Search for the cell housing the specified text and yield its (X, Y) center coordinate. 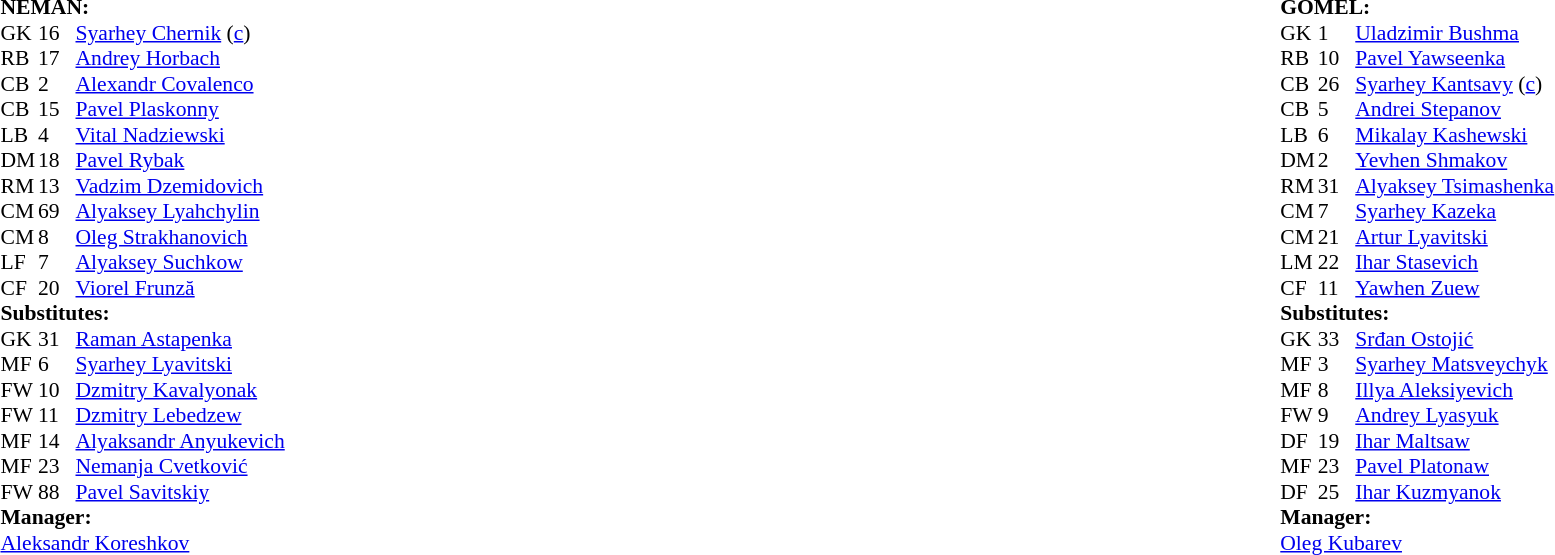
Oleg Strakhanovich (180, 237)
9 (1337, 415)
1 (1337, 33)
Andrey Lyasyuk (1454, 415)
Pavel Platonaw (1454, 467)
17 (57, 59)
Pavel Plaskonny (180, 109)
Andrey Horbach (180, 59)
15 (57, 109)
22 (1337, 263)
20 (57, 288)
Syarhey Chernik (c) (180, 33)
Syarhey Lyavitski (180, 365)
Illya Aleksiyevich (1454, 390)
Vital Nadziewski (180, 135)
13 (57, 186)
Viorel Frunză (180, 288)
5 (1337, 109)
Andrei Stepanov (1454, 109)
18 (57, 161)
Alyaksey Tsimashenka (1454, 186)
33 (1337, 339)
LM (1299, 263)
Yevhen Shmakov (1454, 161)
Artur Lyavitski (1454, 237)
Pavel Rybak (180, 161)
Raman Astapenka (180, 339)
14 (57, 441)
Syarhey Matsveychyk (1454, 365)
Pavel Savitskiy (180, 492)
Alyaksey Suchkow (180, 263)
Dzmitry Lebedzew (180, 415)
Ihar Maltsaw (1454, 441)
88 (57, 492)
Vadzim Dzemidovich (180, 186)
Alexandr Covalenco (180, 84)
19 (1337, 441)
Srđan Ostojić (1454, 339)
Pavel Yawseenka (1454, 59)
16 (57, 33)
21 (1337, 237)
4 (57, 135)
Dzmitry Kavalyonak (180, 390)
Syarhey Kazeka (1454, 211)
26 (1337, 84)
Mikalay Kashewski (1454, 135)
Yawhen Zuew (1454, 288)
Nemanja Cvetković (180, 467)
25 (1337, 492)
LF (19, 263)
Syarhey Kantsavy (c) (1454, 84)
3 (1337, 365)
Ihar Stasevich (1454, 263)
Alyaksandr Anyukevich (180, 441)
Alyaksey Lyahchylin (180, 211)
Uladzimir Bushma (1454, 33)
69 (57, 211)
Ihar Kuzmyanok (1454, 492)
